Find where the given text appears and provide that cell's center as (X, Y) coordinate. 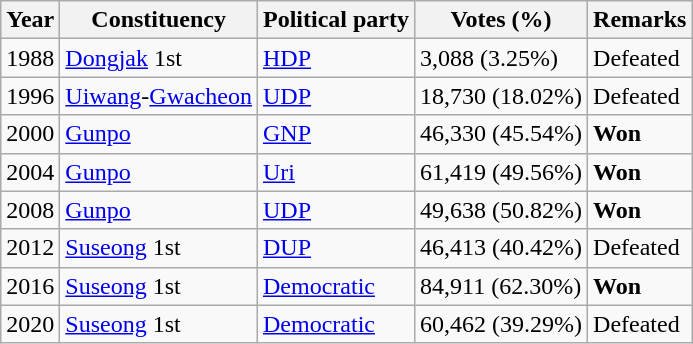
Votes (%) (502, 20)
2016 (30, 286)
3,088 (3.25%) (502, 58)
2020 (30, 324)
2000 (30, 134)
84,911 (62.30%) (502, 286)
46,413 (40.42%) (502, 248)
2012 (30, 248)
Political party (336, 20)
2008 (30, 210)
Uri (336, 172)
1988 (30, 58)
HDP (336, 58)
Constituency (159, 20)
49,638 (50.82%) (502, 210)
Year (30, 20)
2004 (30, 172)
18,730 (18.02%) (502, 96)
GNP (336, 134)
46,330 (45.54%) (502, 134)
Remarks (640, 20)
DUP (336, 248)
60,462 (39.29%) (502, 324)
61,419 (49.56%) (502, 172)
Uiwang-Gwacheon (159, 96)
1996 (30, 96)
Dongjak 1st (159, 58)
